Locate the cell with the specified text and output its (X, Y) center coordinate. 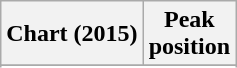
Chart (2015) (72, 34)
Peak position (189, 34)
